Detect which cell encompasses the target text, then output its [x, y] center coordinate. 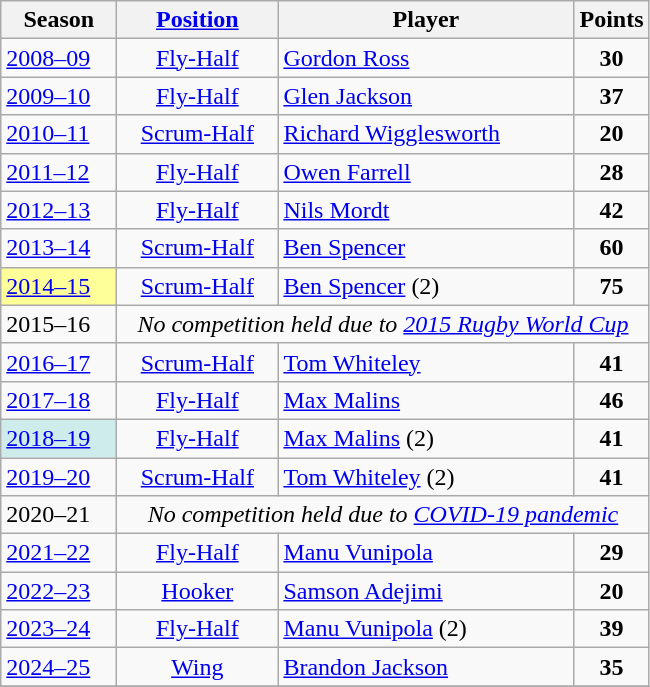
Max Malins [426, 400]
Wing [198, 667]
46 [612, 400]
2017–18 [59, 400]
2020–21 [59, 515]
Glen Jackson [426, 96]
Position [198, 20]
2014–15 [59, 286]
2021–22 [59, 553]
Owen Farrell [426, 172]
2011–12 [59, 172]
2018–19 [59, 438]
Nils Mordt [426, 210]
No competition held due to 2015 Rugby World Cup [383, 324]
Ben Spencer [426, 248]
2013–14 [59, 248]
2019–20 [59, 477]
Richard Wigglesworth [426, 134]
Samson Adejimi [426, 591]
29 [612, 553]
2010–11 [59, 134]
2023–24 [59, 629]
Manu Vunipola (2) [426, 629]
Tom Whiteley [426, 362]
37 [612, 96]
42 [612, 210]
2022–23 [59, 591]
Season [59, 20]
60 [612, 248]
2012–13 [59, 210]
75 [612, 286]
Player [426, 20]
Tom Whiteley (2) [426, 477]
30 [612, 58]
Hooker [198, 591]
2009–10 [59, 96]
2016–17 [59, 362]
39 [612, 629]
28 [612, 172]
2008–09 [59, 58]
2015–16 [59, 324]
35 [612, 667]
2024–25 [59, 667]
Max Malins (2) [426, 438]
Gordon Ross [426, 58]
No competition held due to COVID-19 pandemic [383, 515]
Ben Spencer (2) [426, 286]
Manu Vunipola [426, 553]
Brandon Jackson [426, 667]
Points [612, 20]
